Return the (X, Y) coordinate for the center point of the cell that contains the specified text.  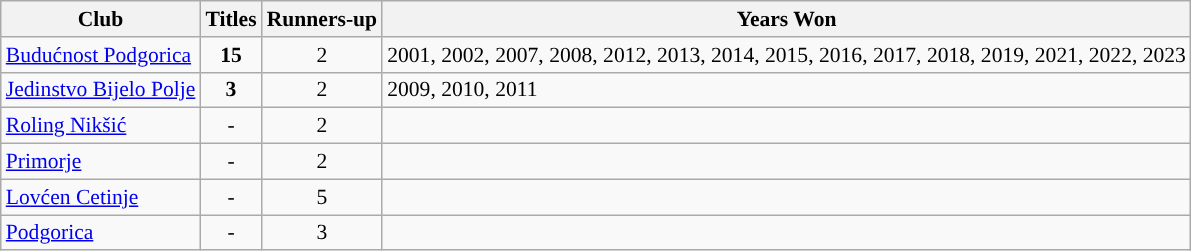
Years Won (786, 19)
Runners-up (322, 19)
15 (230, 55)
5 (322, 197)
Podgorica (101, 233)
Primorje (101, 162)
Titles (230, 19)
Club (101, 19)
Roling Nikšić (101, 126)
Jedinstvo Bijelo Polje (101, 90)
2009, 2010, 2011 (786, 90)
Budućnost Podgorica (101, 55)
Lovćen Cetinje (101, 197)
2001, 2002, 2007, 2008, 2012, 2013, 2014, 2015, 2016, 2017, 2018, 2019, 2021, 2022, 2023 (786, 55)
